Provide the [x, y] coordinate of the cell's center where the given text is located.  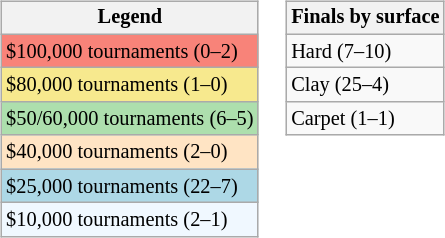
$80,000 tournaments (1–0) [130, 85]
Carpet (1–1) [365, 119]
$50/60,000 tournaments (6–5) [130, 119]
Legend [130, 18]
$100,000 tournaments (0–2) [130, 51]
$10,000 tournaments (2–1) [130, 220]
Clay (25–4) [365, 85]
Hard (7–10) [365, 51]
Finals by surface [365, 18]
$40,000 tournaments (2–0) [130, 152]
$25,000 tournaments (22–7) [130, 186]
